Find where the given text appears and provide that cell's center as (X, Y) coordinate. 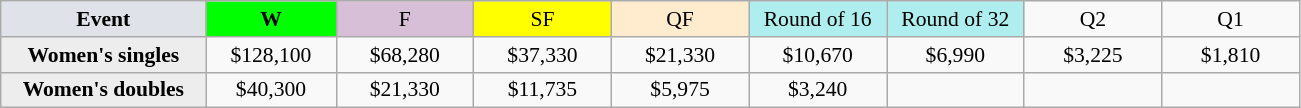
Round of 16 (818, 19)
$40,300 (271, 90)
$11,735 (543, 90)
Q1 (1231, 19)
W (271, 19)
Event (104, 19)
$37,330 (543, 55)
QF (680, 19)
F (405, 19)
$3,225 (1093, 55)
$3,240 (818, 90)
SF (543, 19)
$6,990 (955, 55)
Q2 (1093, 19)
$68,280 (405, 55)
$10,670 (818, 55)
$128,100 (271, 55)
Women's singles (104, 55)
$1,810 (1231, 55)
Round of 32 (955, 19)
$5,975 (680, 90)
Women's doubles (104, 90)
